Determine the [x, y] coordinate at the center of the cell enclosing the given text.  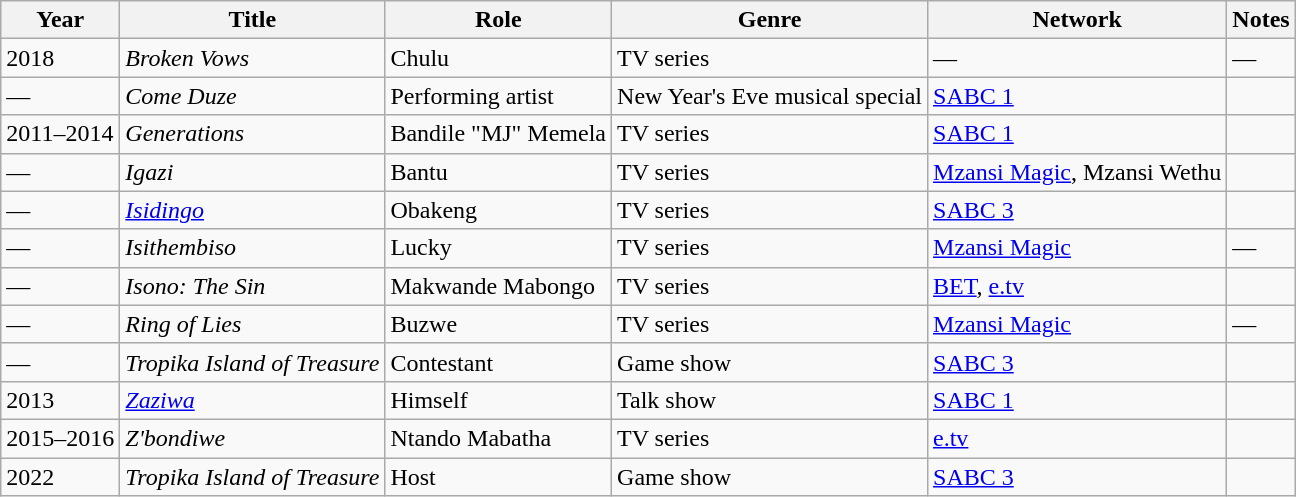
Performing artist [498, 96]
Lucky [498, 248]
Year [60, 20]
New Year's Eve musical special [770, 96]
Ring of Lies [252, 324]
BET, e.tv [1078, 286]
Isithembiso [252, 248]
Bantu [498, 172]
Genre [770, 20]
Host [498, 477]
Come Duze [252, 96]
Zaziwa [252, 400]
Obakeng [498, 210]
Z'bondiwe [252, 438]
Contestant [498, 362]
Broken Vows [252, 58]
Title [252, 20]
Buzwe [498, 324]
Bandile "MJ" Memela [498, 134]
Chulu [498, 58]
Igazi [252, 172]
2015–2016 [60, 438]
Mzansi Magic, Mzansi Wethu [1078, 172]
Himself [498, 400]
Makwande Mabongo [498, 286]
Generations [252, 134]
Role [498, 20]
Isono: The Sin [252, 286]
2011–2014 [60, 134]
Isidingo [252, 210]
2022 [60, 477]
Ntando Mabatha [498, 438]
Notes [1261, 20]
e.tv [1078, 438]
Network [1078, 20]
Talk show [770, 400]
2013 [60, 400]
2018 [60, 58]
